Detect which cell encompasses the target text, then output its (X, Y) center coordinate. 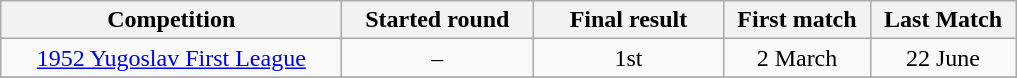
1st (628, 58)
Competition (172, 20)
Last Match (943, 20)
22 June (943, 58)
Final result (628, 20)
First match (797, 20)
– (438, 58)
Started round (438, 20)
2 March (797, 58)
1952 Yugoslav First League (172, 58)
